Provide the [x, y] coordinate of the cell's center where the given text is located.  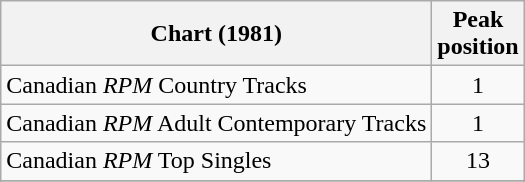
Canadian RPM Country Tracks [216, 85]
Canadian RPM Adult Contemporary Tracks [216, 123]
Canadian RPM Top Singles [216, 161]
Peakposition [478, 34]
13 [478, 161]
Chart (1981) [216, 34]
